From the cell containing the given text, extract its center point as (X, Y) coordinate. 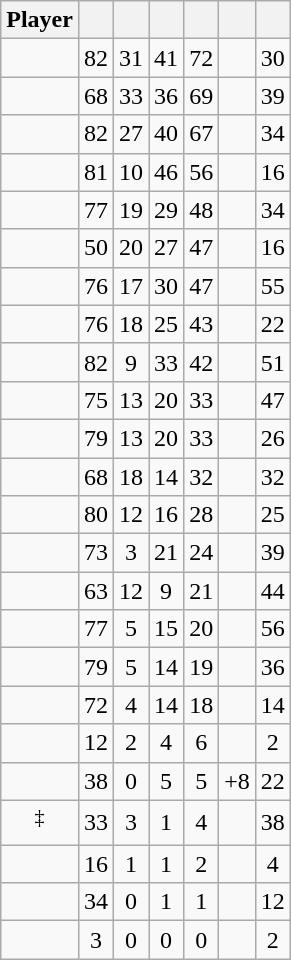
73 (96, 553)
28 (202, 515)
31 (132, 58)
40 (166, 134)
17 (132, 286)
46 (166, 172)
48 (202, 210)
6 (202, 743)
63 (96, 591)
44 (272, 591)
51 (272, 362)
41 (166, 58)
67 (202, 134)
43 (202, 324)
55 (272, 286)
‡ (40, 822)
10 (132, 172)
50 (96, 248)
24 (202, 553)
29 (166, 210)
+8 (238, 781)
42 (202, 362)
26 (272, 438)
69 (202, 96)
81 (96, 172)
Player (40, 20)
15 (166, 629)
80 (96, 515)
75 (96, 400)
